Pinpoint the cell where the given text exists, returning its [X, Y] midpoint coordinate. 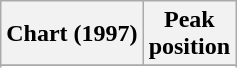
Peakposition [189, 34]
Chart (1997) [72, 34]
